Pinpoint the cell where the given text exists, returning its [X, Y] midpoint coordinate. 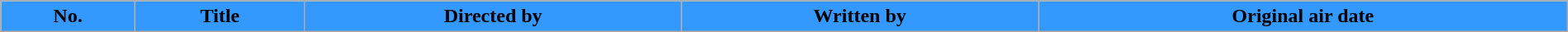
Written by [860, 16]
Original air date [1303, 16]
No. [68, 16]
Title [220, 16]
Directed by [493, 16]
